Identify which cell holds the provided text, then report its (x, y) central coordinate. 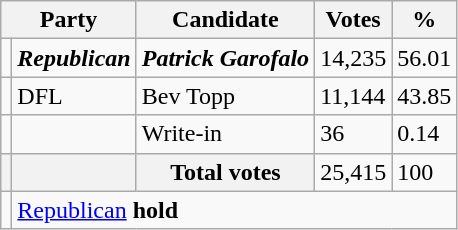
11,144 (354, 96)
Write-in (225, 134)
56.01 (424, 58)
% (424, 20)
Party (68, 20)
Republican (74, 58)
14,235 (354, 58)
36 (354, 134)
25,415 (354, 172)
DFL (74, 96)
Candidate (225, 20)
43.85 (424, 96)
100 (424, 172)
Bev Topp (225, 96)
Votes (354, 20)
Republican hold (234, 210)
Total votes (225, 172)
Patrick Garofalo (225, 58)
0.14 (424, 134)
